Search for the cell housing the specified text and yield its (X, Y) center coordinate. 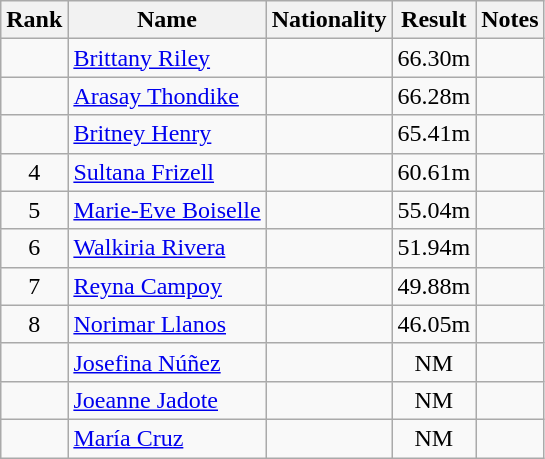
65.41m (434, 134)
Rank (34, 20)
46.05m (434, 324)
60.61m (434, 172)
66.28m (434, 96)
Notes (510, 20)
5 (34, 210)
49.88m (434, 286)
4 (34, 172)
María Cruz (167, 438)
Arasay Thondike (167, 96)
Marie-Eve Boiselle (167, 210)
Norimar Llanos (167, 324)
Nationality (329, 20)
Name (167, 20)
55.04m (434, 210)
8 (34, 324)
Joeanne Jadote (167, 400)
Brittany Riley (167, 58)
Josefina Núñez (167, 362)
Britney Henry (167, 134)
Walkiria Rivera (167, 248)
Sultana Frizell (167, 172)
66.30m (434, 58)
51.94m (434, 248)
Result (434, 20)
6 (34, 248)
Reyna Campoy (167, 286)
7 (34, 286)
